From the cell containing the given text, extract its center point as (X, Y) coordinate. 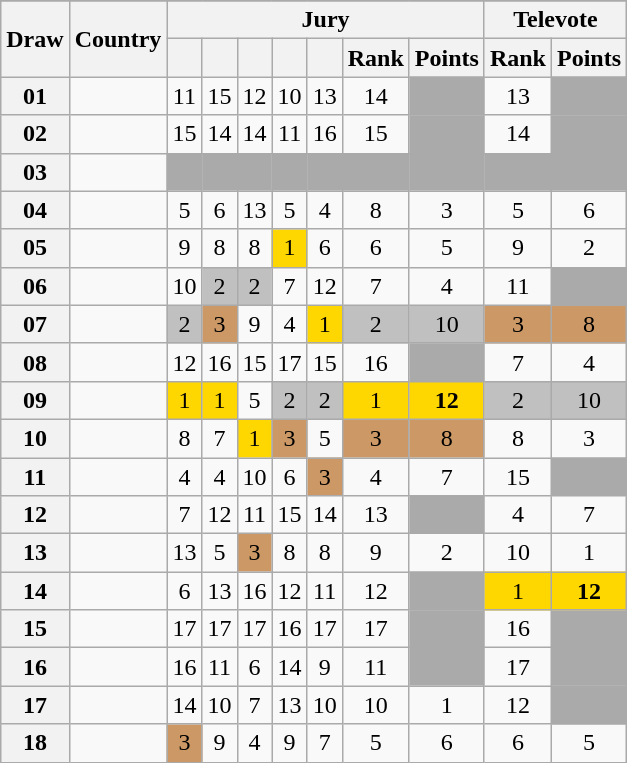
09 (35, 400)
Draw (35, 39)
Jury (326, 20)
Televote (555, 20)
05 (35, 248)
07 (35, 324)
01 (35, 96)
Country (118, 39)
02 (35, 134)
03 (35, 172)
04 (35, 210)
18 (35, 743)
08 (35, 362)
06 (35, 286)
